Extract the (X, Y) coordinate from the center of the cell holding the provided text.  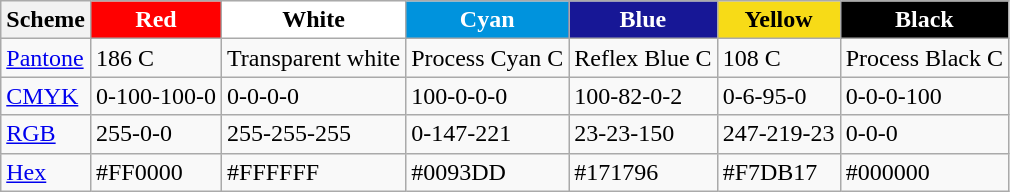
Black (924, 20)
0-0-0-100 (924, 96)
0-0-0-0 (314, 96)
108 C (778, 58)
White (314, 20)
255-255-255 (314, 134)
RGB (46, 134)
Pantone (46, 58)
#F7DB17 (778, 172)
Cyan (488, 20)
100-82-0-2 (643, 96)
Hex (46, 172)
Scheme (46, 20)
Red (156, 20)
186 C (156, 58)
#FFFFFF (314, 172)
0-6-95-0 (778, 96)
0-100-100-0 (156, 96)
Process Cyan C (488, 58)
#171796 (643, 172)
Yellow (778, 20)
#0093DD (488, 172)
#000000 (924, 172)
0-0-0 (924, 134)
Transparent white (314, 58)
Reflex Blue C (643, 58)
Process Black C (924, 58)
100-0-0-0 (488, 96)
255-0-0 (156, 134)
0-147-221 (488, 134)
247-219-23 (778, 134)
#FF0000 (156, 172)
CMYK (46, 96)
Blue (643, 20)
23-23-150 (643, 134)
